Return [x, y] of the center of cell containing provided text 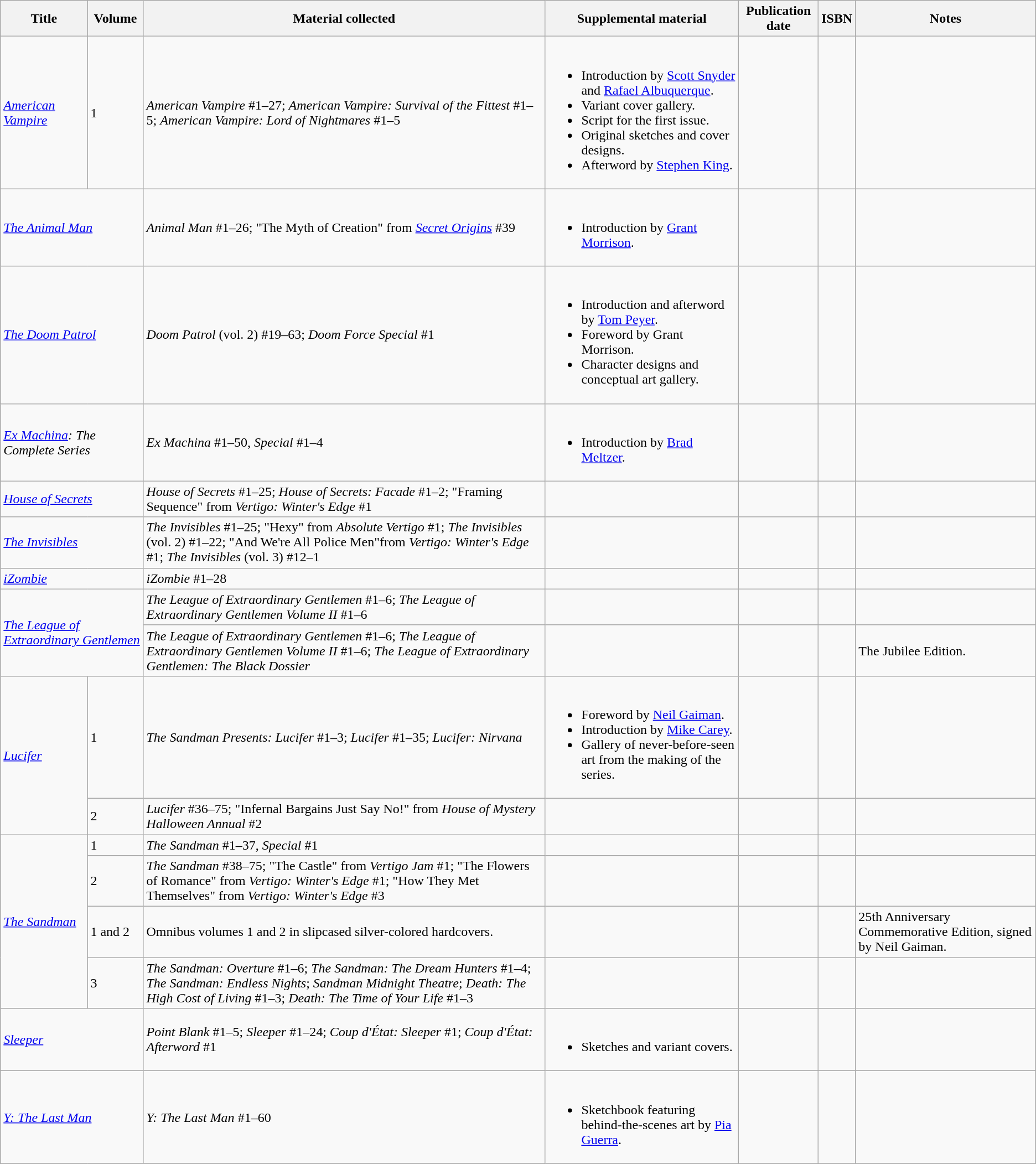
Lucifer #36–75; "Infernal Bargains Just Say No!" from House of Mystery Halloween Annual #2 [344, 816]
American Vampire [44, 113]
The League of Extraordinary Gentlemen #1–6; The League of Extraordinary Gentlemen Volume II #1–6 [344, 607]
The Sandman #1–37, Special #1 [344, 845]
Introduction by Grant Morrison. [642, 227]
The Doom Patrol [72, 335]
1 and 2 [115, 932]
Lucifer [44, 755]
American Vampire #1–27; American Vampire: Survival of the Fittest #1–5; American Vampire: Lord of Nightmares #1–5 [344, 113]
iZombie #1–28 [344, 578]
Ex Machina: The Complete Series [72, 442]
Notes [945, 19]
The Invisibles [72, 542]
iZombie [72, 578]
Title [44, 19]
The Sandman Presents: Lucifer #1–3; Lucifer #1–35; Lucifer: Nirvana [344, 737]
Material collected [344, 19]
Publication date [779, 19]
Doom Patrol (vol. 2) #19–63; Doom Force Special #1 [344, 335]
Volume [115, 19]
Omnibus volumes 1 and 2 in slipcased silver-colored hardcovers. [344, 932]
The Animal Man [72, 227]
Animal Man #1–26; "The Myth of Creation" from Secret Origins #39 [344, 227]
House of Secrets [72, 499]
Y: The Last Man #1–60 [344, 1117]
Y: The Last Man [72, 1117]
3 [115, 983]
Sketches and variant covers. [642, 1039]
Introduction by Brad Meltzer. [642, 442]
Sketchbook featuring behind-the-scenes art by Pia Guerra. [642, 1117]
25th Anniversary Commemorative Edition, signed by Neil Gaiman. [945, 932]
ISBN [837, 19]
The Sandman [44, 922]
Ex Machina #1–50, Special #1–4 [344, 442]
Sleeper [72, 1039]
The League of Extraordinary Gentlemen [72, 632]
Point Blank #1–5; Sleeper #1–24; Coup d'État: Sleeper #1; Coup d'État: Afterword #1 [344, 1039]
House of Secrets #1–25; House of Secrets: Facade #1–2; "Framing Sequence" from Vertigo: Winter's Edge #1 [344, 499]
The Jubilee Edition. [945, 650]
Foreword by Neil Gaiman.Introduction by Mike Carey.Gallery of never-before-seen art from the making of the series. [642, 737]
Supplemental material [642, 19]
Introduction and afterword by Tom Peyer.Foreword by Grant Morrison.Character designs and conceptual art gallery. [642, 335]
